Detect which cell encompasses the target text, then output its [X, Y] center coordinate. 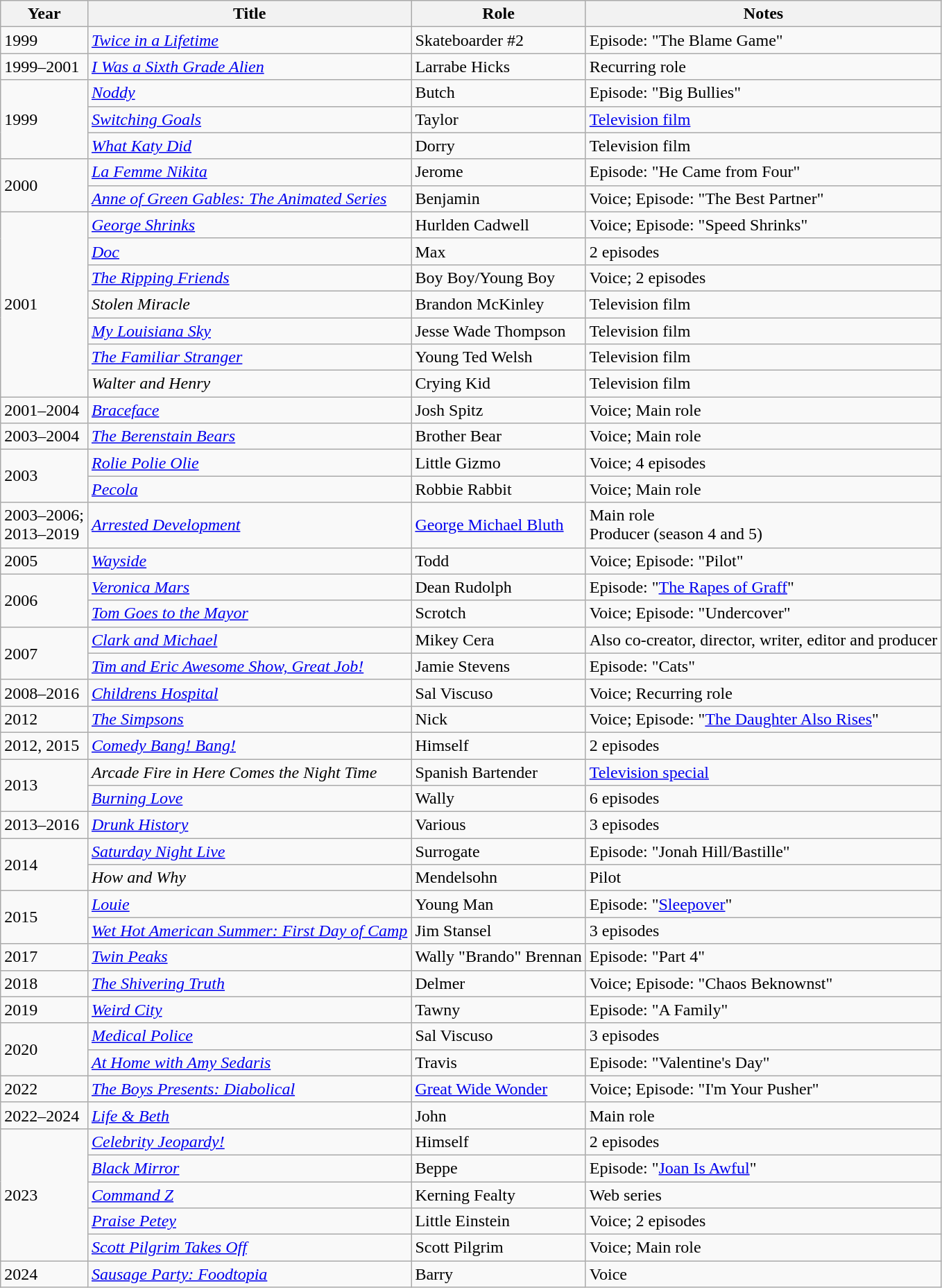
Pecola [249, 489]
2001 [44, 304]
Robbie Rabbit [498, 489]
How and Why [249, 878]
Crying Kid [498, 384]
Scott Pilgrim Takes Off [249, 1248]
Scrotch [498, 613]
2024 [44, 1274]
The Ripping Friends [249, 278]
Command Z [249, 1194]
Jesse Wade Thompson [498, 331]
Arrested Development [249, 525]
6 episodes [763, 799]
Medical Police [249, 1036]
Wally "Brando" Brennan [498, 957]
Childrens Hospital [249, 693]
Episode: "Jonah Hill/Bastille" [763, 851]
Kerning Fealty [498, 1194]
Episode: "Valentine's Day" [763, 1062]
The Berenstain Bears [249, 437]
Voice; Episode: "The Best Partner" [763, 198]
Sausage Party: Foodtopia [249, 1274]
La Femme Nikita [249, 172]
Travis [498, 1062]
Butch [498, 93]
Web series [763, 1194]
Brother Bear [498, 437]
Black Mirror [249, 1168]
Noddy [249, 93]
I Was a Sixth Grade Alien [249, 67]
George Shrinks [249, 225]
Also co-creator, director, writer, editor and producer [763, 640]
Pilot [763, 878]
2020 [44, 1049]
Little Einstein [498, 1221]
Nick [498, 719]
2017 [44, 957]
2014 [44, 865]
Arcade Fire in Here Comes the Night Time [249, 772]
Wally [498, 799]
Voice; Episode: "Speed Shrinks" [763, 225]
Mendelsohn [498, 878]
Switching Goals [249, 119]
The Shivering Truth [249, 983]
The Boys Presents: Diabolical [249, 1089]
Surrogate [498, 851]
Comedy Bang! Bang! [249, 745]
Life & Beth [249, 1115]
2006 [44, 600]
Louie [249, 904]
Episode: "The Blame Game" [763, 40]
Notes [763, 14]
Voice; Episode: "The Daughter Also Rises" [763, 719]
Veronica Mars [249, 587]
Beppe [498, 1168]
John [498, 1115]
Max [498, 251]
Dean Rudolph [498, 587]
Saturday Night Live [249, 851]
Jim Stansel [498, 931]
Tom Goes to the Mayor [249, 613]
Jamie Stevens [498, 666]
Dorry [498, 146]
The Simpsons [249, 719]
2008–2016 [44, 693]
At Home with Amy Sedaris [249, 1062]
Benjamin [498, 198]
Wet Hot American Summer: First Day of Camp [249, 931]
Skateboarder #2 [498, 40]
Episode: "Part 4" [763, 957]
2018 [44, 983]
Episode: "He Came from Four" [763, 172]
Television special [763, 772]
2000 [44, 185]
Burning Love [249, 799]
Barry [498, 1274]
2012 [44, 719]
2003–2004 [44, 437]
Clark and Michael [249, 640]
The Familiar Stranger [249, 357]
What Katy Did [249, 146]
Stolen Miracle [249, 304]
2005 [44, 561]
Larrabe Hicks [498, 67]
Tawny [498, 1010]
Recurring role [763, 67]
1999–2001 [44, 67]
2001–2004 [44, 410]
Voice; Episode: "Undercover" [763, 613]
2012, 2015 [44, 745]
Scott Pilgrim [498, 1248]
Jerome [498, 172]
My Louisiana Sky [249, 331]
Episode: "Cats" [763, 666]
Delmer [498, 983]
2022–2024 [44, 1115]
Todd [498, 561]
Mikey Cera [498, 640]
Twice in a Lifetime [249, 40]
Young Man [498, 904]
Walter and Henry [249, 384]
Episode: "Big Bullies" [763, 93]
2022 [44, 1089]
Wayside [249, 561]
Year [44, 14]
Voice; 4 episodes [763, 463]
Young Ted Welsh [498, 357]
Role [498, 14]
Spanish Bartender [498, 772]
Praise Petey [249, 1221]
Drunk History [249, 825]
Celebrity Jeopardy! [249, 1142]
George Michael Bluth [498, 525]
2015 [44, 917]
2007 [44, 653]
Voice; Recurring role [763, 693]
2013 [44, 786]
2003 [44, 476]
Great Wide Wonder [498, 1089]
Doc [249, 251]
Episode: "A Family" [763, 1010]
Title [249, 14]
Voice [763, 1274]
Voice; Episode: "Pilot" [763, 561]
Josh Spitz [498, 410]
Episode: "Joan Is Awful" [763, 1168]
Anne of Green Gables: The Animated Series [249, 198]
2019 [44, 1010]
Braceface [249, 410]
Voice; Episode: "I'm Your Pusher" [763, 1089]
Brandon McKinley [498, 304]
Little Gizmo [498, 463]
Episode: "The Rapes of Graff" [763, 587]
Voice; Episode: "Chaos Beknownst" [763, 983]
Taylor [498, 119]
Main roleProducer (season 4 and 5) [763, 525]
Weird City [249, 1010]
Tim and Eric Awesome Show, Great Job! [249, 666]
2013–2016 [44, 825]
Rolie Polie Olie [249, 463]
Hurlden Cadwell [498, 225]
Twin Peaks [249, 957]
Main role [763, 1115]
2003–2006;2013–2019 [44, 525]
Various [498, 825]
2023 [44, 1194]
Episode: "Sleepover" [763, 904]
Boy Boy/Young Boy [498, 278]
